Return (x, y) of the center of cell containing provided text 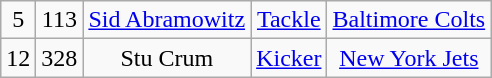
5 (18, 20)
Stu Crum (167, 58)
328 (60, 58)
Sid Abramowitz (167, 20)
Baltimore Colts (409, 20)
12 (18, 58)
Tackle (289, 20)
113 (60, 20)
New York Jets (409, 58)
Kicker (289, 58)
